Return (X, Y) of the center of cell containing provided text 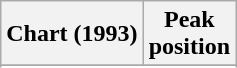
Peakposition (189, 34)
Chart (1993) (72, 34)
